Pinpoint the cell where the given text exists, returning its (X, Y) midpoint coordinate. 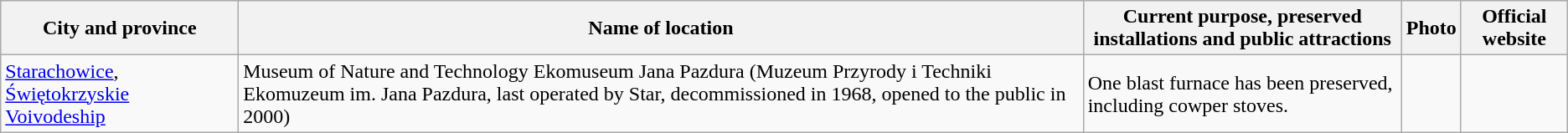
Starachowice, Świętokrzyskie Voivodeship (120, 94)
Current purpose, preserved installations and public attractions (1242, 28)
Official website (1514, 28)
One blast furnace has been preserved, including cowper stoves. (1242, 94)
City and province (120, 28)
Photo (1431, 28)
Name of location (661, 28)
